Provide the (x, y) coordinate of the cell's center where the given text is located.  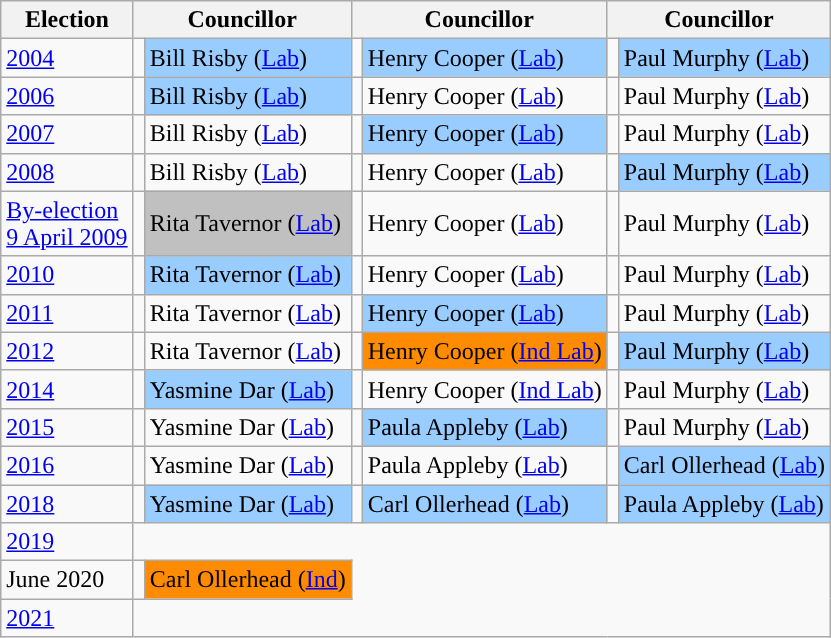
2007 (67, 134)
2016 (67, 465)
2010 (67, 275)
Carl Ollerhead (Ind) (248, 580)
2021 (67, 618)
Election (67, 20)
By-election9 April 2009 (67, 224)
2018 (67, 503)
2014 (67, 389)
2004 (67, 58)
2006 (67, 96)
2012 (67, 351)
2015 (67, 427)
2011 (67, 313)
2019 (67, 542)
June 2020 (67, 580)
2008 (67, 172)
